Provide the [x, y] coordinate of the cell's center where the given text is located.  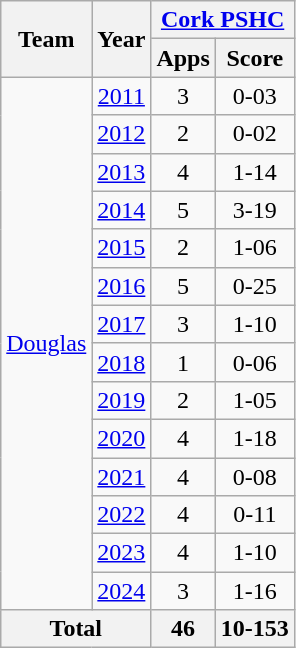
2017 [122, 324]
1-16 [254, 591]
0-08 [254, 477]
2012 [122, 134]
2016 [122, 286]
2018 [122, 362]
2022 [122, 515]
1 [183, 362]
2019 [122, 400]
1-06 [254, 248]
2011 [122, 96]
Team [46, 39]
2020 [122, 438]
Total [76, 629]
1-18 [254, 438]
Cork PSHC [222, 20]
2014 [122, 210]
2024 [122, 591]
2021 [122, 477]
0-03 [254, 96]
2013 [122, 172]
0-11 [254, 515]
0-25 [254, 286]
2023 [122, 553]
3-19 [254, 210]
2015 [122, 248]
46 [183, 629]
10-153 [254, 629]
Score [254, 58]
1-05 [254, 400]
Douglas [46, 344]
Apps [183, 58]
Year [122, 39]
1-14 [254, 172]
0-06 [254, 362]
0-02 [254, 134]
